Scan for the cell matching the given text and deliver its (x, y) coordinate at center. 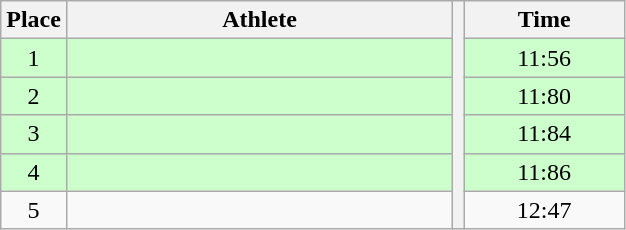
Place (34, 20)
1 (34, 58)
11:80 (544, 96)
12:47 (544, 210)
11:84 (544, 134)
5 (34, 210)
11:86 (544, 172)
Time (544, 20)
2 (34, 96)
Athlete (259, 20)
3 (34, 134)
11:56 (544, 58)
4 (34, 172)
